Determine the [x, y] coordinate at the center of the cell enclosing the given text.  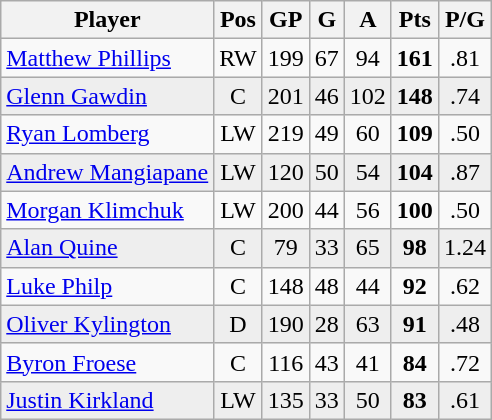
65 [368, 248]
116 [286, 362]
Morgan Klimchuk [108, 210]
Glenn Gawdin [108, 96]
79 [286, 248]
.74 [464, 96]
43 [326, 362]
.61 [464, 400]
161 [414, 58]
49 [326, 134]
41 [368, 362]
D [238, 324]
Matthew Phillips [108, 58]
190 [286, 324]
199 [286, 58]
A [368, 20]
Pos [238, 20]
56 [368, 210]
120 [286, 172]
60 [368, 134]
201 [286, 96]
46 [326, 96]
Alan Quine [108, 248]
.48 [464, 324]
48 [326, 286]
Player [108, 20]
200 [286, 210]
1.24 [464, 248]
P/G [464, 20]
102 [368, 96]
.87 [464, 172]
84 [414, 362]
.62 [464, 286]
Luke Philp [108, 286]
54 [368, 172]
Justin Kirkland [108, 400]
Ryan Lomberg [108, 134]
109 [414, 134]
Oliver Kylington [108, 324]
Pts [414, 20]
G [326, 20]
RW [238, 58]
67 [326, 58]
Byron Froese [108, 362]
Andrew Mangiapane [108, 172]
135 [286, 400]
63 [368, 324]
100 [414, 210]
.81 [464, 58]
83 [414, 400]
28 [326, 324]
94 [368, 58]
92 [414, 286]
91 [414, 324]
98 [414, 248]
.72 [464, 362]
219 [286, 134]
GP [286, 20]
104 [414, 172]
